Search for the cell housing the specified text and yield its (x, y) center coordinate. 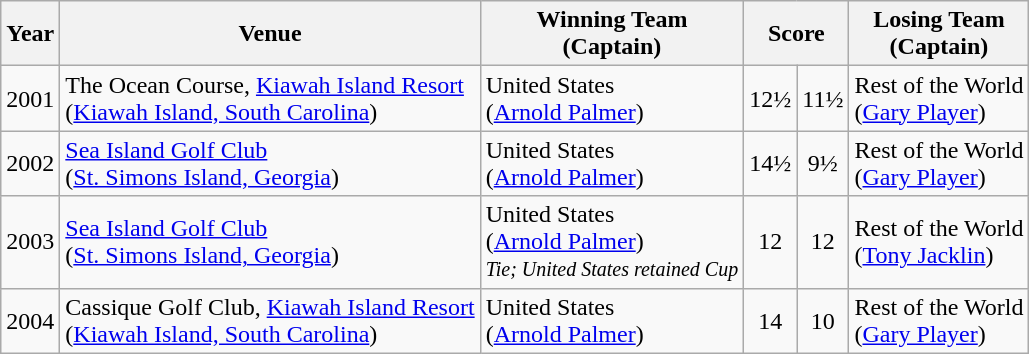
2004 (30, 320)
14½ (770, 164)
11½ (823, 98)
Cassique Golf Club, Kiawah Island Resort(Kiawah Island, South Carolina) (270, 320)
United States (Arnold Palmer)Tie; United States retained Cup (612, 242)
Venue (270, 34)
2001 (30, 98)
2002 (30, 164)
Year (30, 34)
2003 (30, 242)
14 (770, 320)
9½ (823, 164)
Losing Team (Captain) (939, 34)
12½ (770, 98)
The Ocean Course, Kiawah Island Resort(Kiawah Island, South Carolina) (270, 98)
Score (796, 34)
Rest of the World (Tony Jacklin) (939, 242)
Winning Team (Captain) (612, 34)
10 (823, 320)
